Pinpoint the cell where the given text exists, returning its [x, y] midpoint coordinate. 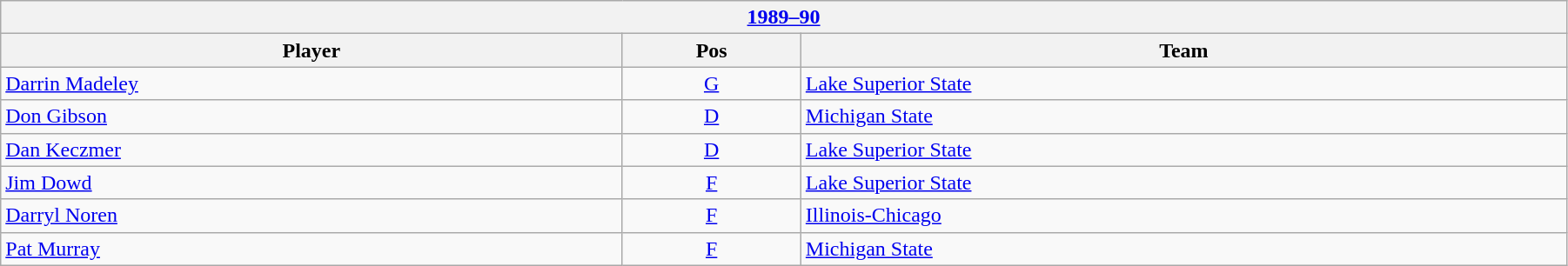
Pos [712, 50]
1989–90 [784, 17]
Dan Keczmer [312, 150]
Team [1183, 50]
G [712, 83]
Darrin Madeley [312, 83]
Player [312, 50]
Pat Murray [312, 249]
Don Gibson [312, 116]
Illinois-Chicago [1183, 216]
Jim Dowd [312, 183]
Darryl Noren [312, 216]
